Return the (x, y) coordinate for the center point of the cell that contains the specified text.  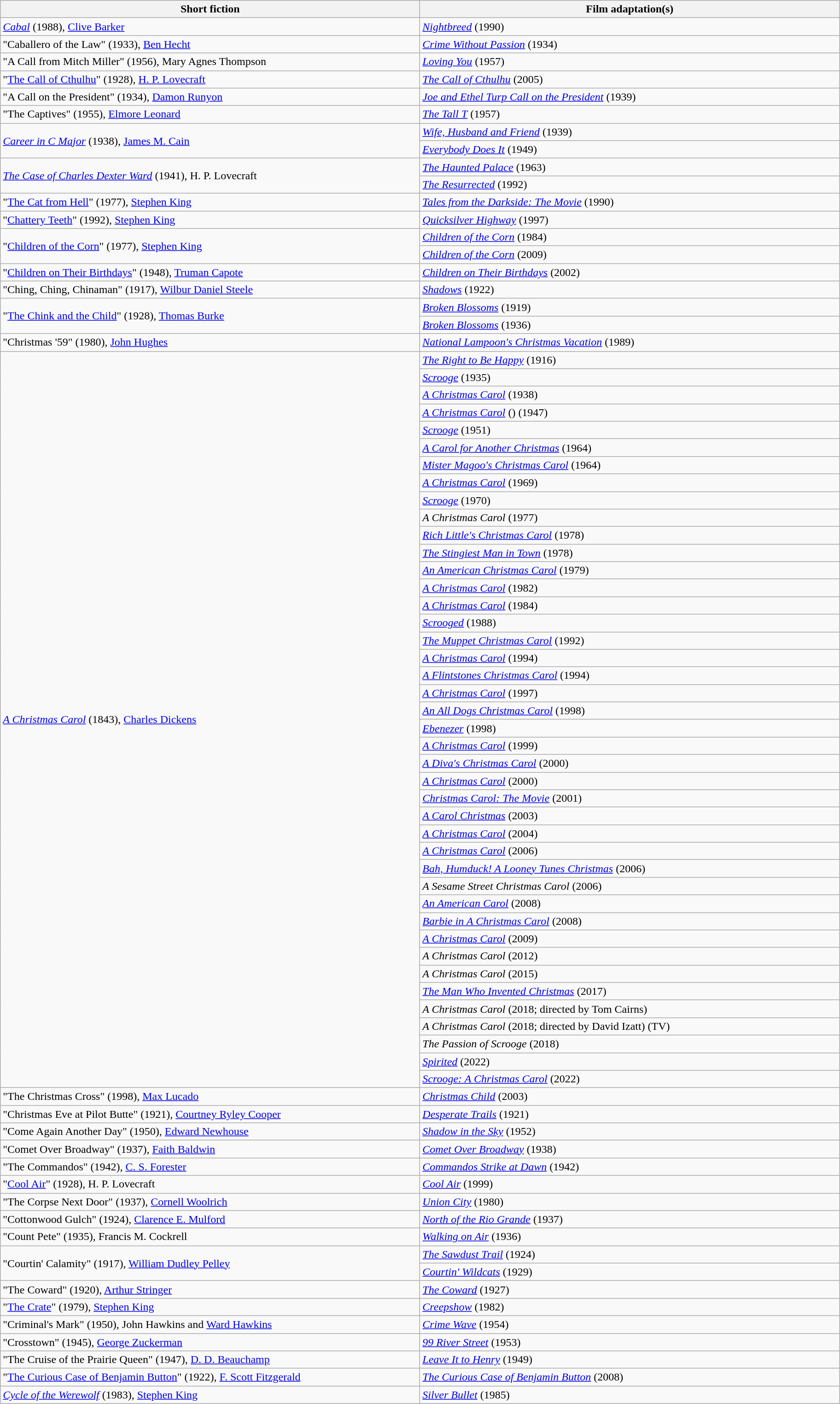
"The Corpse Next Door" (1937), Cornell Woolrich (210, 1202)
"The Chink and the Child" (1928), Thomas Burke (210, 316)
An All Dogs Christmas Carol (1998) (630, 711)
A Sesame Street Christmas Carol (2006) (630, 886)
The Resurrected (1992) (630, 184)
Rich Little's Christmas Carol (1978) (630, 535)
A Christmas Carol (2000) (630, 781)
A Christmas Carol (2009) (630, 939)
A Diva's Christmas Carol (2000) (630, 763)
"The Crate" (1979), Stephen King (210, 1307)
Broken Blossoms (1919) (630, 307)
"Crosstown" (1945), George Zuckerman (210, 1342)
"Children on Their Birthdays" (1948), Truman Capote (210, 272)
Scrooge (1970) (630, 500)
The Man Who Invented Christmas (2017) (630, 991)
"The Call of Cthulhu" (1928), H. P. Lovecraft (210, 79)
The Coward (1927) (630, 1289)
A Christmas Carol (1977) (630, 518)
The Passion of Scrooge (2018) (630, 1044)
North of the Rio Grande (1937) (630, 1219)
Cool Air (1999) (630, 1184)
The Curious Case of Benjamin Button (2008) (630, 1377)
National Lampoon's Christmas Vacation (1989) (630, 342)
Cabal (1988), Clive Barker (210, 27)
Bah, Humduck! A Looney Tunes Christmas (2006) (630, 869)
"Caballero of the Law" (1933), Ben Hecht (210, 44)
Scrooge: A Christmas Carol (2022) (630, 1079)
Wife, Husband and Friend (1939) (630, 132)
"Christmas Eve at Pilot Butte" (1921), Courtney Ryley Cooper (210, 1114)
"The Captives" (1955), Elmore Leonard (210, 114)
"The Curious Case of Benjamin Button" (1922), F. Scott Fitzgerald (210, 1377)
Scrooge (1935) (630, 377)
Loving You (1957) (630, 62)
Christmas Carol: The Movie (2001) (630, 799)
Broken Blossoms (1936) (630, 325)
Everybody Does It (1949) (630, 149)
Scrooge (1951) (630, 430)
Short fiction (210, 9)
Career in C Major (1938), James M. Cain (210, 141)
The Stingiest Man in Town (1978) (630, 553)
Quicksilver Highway (1997) (630, 220)
A Christmas Carol (2012) (630, 956)
An American Carol (2008) (630, 904)
Barbie in A Christmas Carol (2008) (630, 921)
"Cottonwood Gulch" (1924), Clarence E. Mulford (210, 1219)
Courtin' Wildcats (1929) (630, 1272)
Children on Their Birthdays (2002) (630, 272)
Christmas Child (2003) (630, 1097)
A Christmas Carol (1994) (630, 658)
"Come Again Another Day" (1950), Edward Newhouse (210, 1132)
An American Christmas Carol (1979) (630, 570)
The Case of Charles Dexter Ward (1941), H. P. Lovecraft (210, 176)
"A Call on the President" (1934), Damon Runyon (210, 97)
"The Commandos" (1942), C. S. Forester (210, 1167)
A Christmas Carol (1843), Charles Dickens (210, 720)
"Criminal's Mark" (1950), John Hawkins and Ward Hawkins (210, 1324)
A Christmas Carol (1969) (630, 482)
Union City (1980) (630, 1202)
"The Cruise of the Prairie Queen" (1947), D. D. Beauchamp (210, 1360)
Children of the Corn (1984) (630, 237)
The Right to Be Happy (1916) (630, 360)
Leave It to Henry (1949) (630, 1360)
Comet Over Broadway (1938) (630, 1149)
Shadow in the Sky (1952) (630, 1132)
99 River Street (1953) (630, 1342)
"Chattery Teeth" (1992), Stephen King (210, 220)
A Flintstones Christmas Carol (1994) (630, 676)
"Cool Air" (1928), H. P. Lovecraft (210, 1184)
"The Cat from Hell" (1977), Stephen King (210, 202)
Scrooged (1988) (630, 623)
Crime Without Passion (1934) (630, 44)
A Christmas Carol (1984) (630, 605)
"Children of the Corn" (1977), Stephen King (210, 246)
A Christmas Carol (2018; directed by David Izatt) (TV) (630, 1026)
"A Call from Mitch Miller" (1956), Mary Agnes Thompson (210, 62)
"Christmas '59" (1980), John Hughes (210, 342)
A Christmas Carol (2018; directed by Tom Cairns) (630, 1009)
Shadows (1922) (630, 290)
A Christmas Carol (2004) (630, 834)
Tales from the Darkside: The Movie (1990) (630, 202)
"Ching, Ching, Chinaman" (1917), Wilbur Daniel Steele (210, 290)
A Carol Christmas (2003) (630, 816)
The Sawdust Trail (1924) (630, 1254)
The Haunted Palace (1963) (630, 167)
A Christmas Carol (2015) (630, 974)
"Courtin' Calamity" (1917), William Dudley Pelley (210, 1263)
Spirited (2022) (630, 1061)
Ebenezer (1998) (630, 728)
The Muppet Christmas Carol (1992) (630, 640)
A Christmas Carol (1982) (630, 588)
Children of the Corn (2009) (630, 255)
Mister Magoo's Christmas Carol (1964) (630, 465)
"The Coward" (1920), Arthur Stringer (210, 1289)
A Christmas Carol (1999) (630, 746)
Cycle of the Werewolf (1983), Stephen King (210, 1395)
A Christmas Carol () (1947) (630, 412)
Film adaptation(s) (630, 9)
A Carol for Another Christmas (1964) (630, 447)
The Tall T (1957) (630, 114)
Creepshow (1982) (630, 1307)
A Christmas Carol (2006) (630, 851)
"Count Pete" (1935), Francis M. Cockrell (210, 1237)
A Christmas Carol (1997) (630, 693)
The Call of Cthulhu (2005) (630, 79)
Desperate Trails (1921) (630, 1114)
Commandos Strike at Dawn (1942) (630, 1167)
"Comet Over Broadway" (1937), Faith Baldwin (210, 1149)
Joe and Ethel Turp Call on the President (1939) (630, 97)
A Christmas Carol (1938) (630, 395)
"The Christmas Cross" (1998), Max Lucado (210, 1097)
Crime Wave (1954) (630, 1324)
Walking on Air (1936) (630, 1237)
Silver Bullet (1985) (630, 1395)
Nightbreed (1990) (630, 27)
